From the cell containing the given text, extract its center point as [X, Y] coordinate. 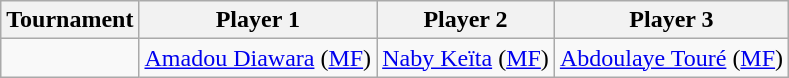
Naby Keïta (MF) [466, 58]
Player 3 [671, 20]
Abdoulaye Touré (MF) [671, 58]
Amadou Diawara (MF) [258, 58]
Player 1 [258, 20]
Tournament [70, 20]
Player 2 [466, 20]
